Find where the given text appears and provide that cell's center as [X, Y] coordinate. 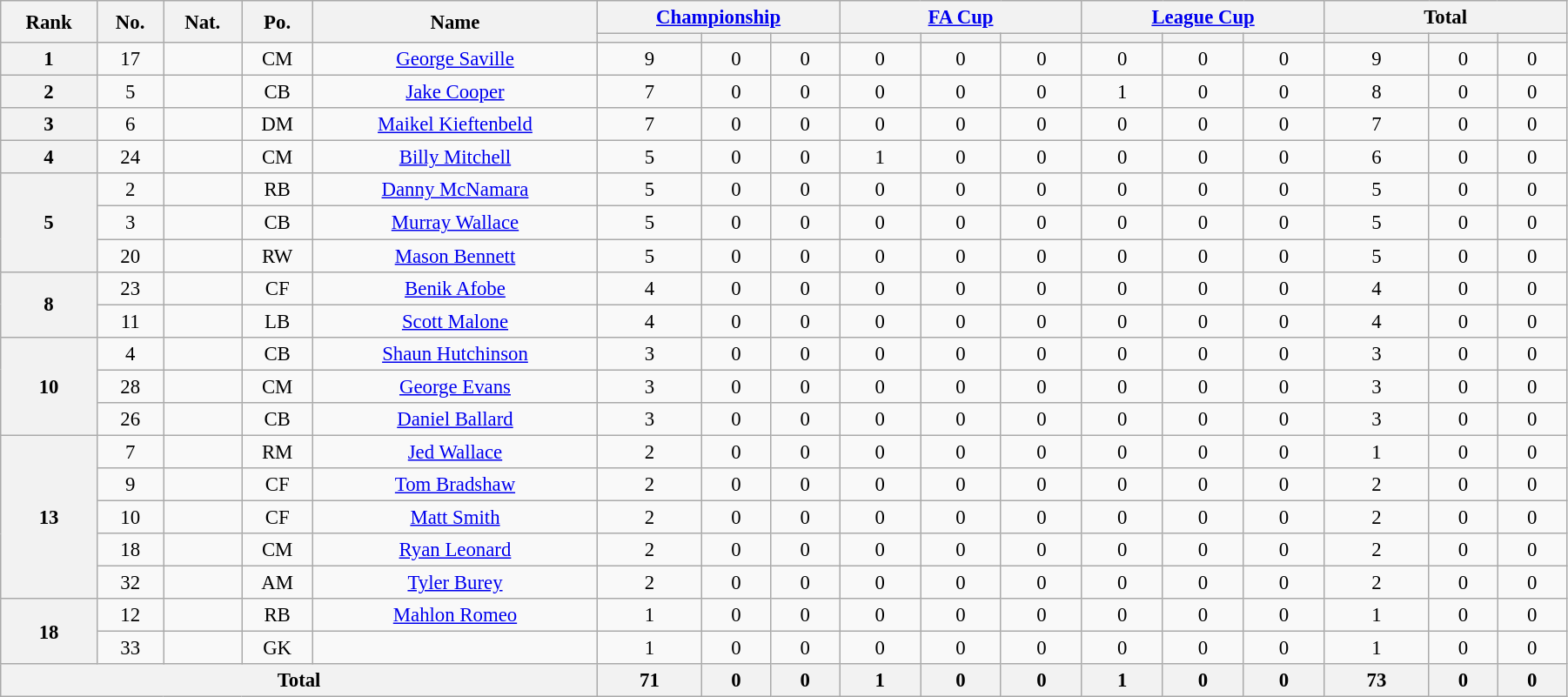
GK [278, 648]
Danny McNamara [456, 191]
Po. [278, 22]
Billy Mitchell [456, 157]
Benik Afobe [456, 288]
23 [131, 288]
RM [278, 452]
Tyler Burey [456, 583]
12 [131, 615]
Nat. [203, 22]
No. [131, 22]
Murray Wallace [456, 223]
League Cup [1203, 17]
George Saville [456, 59]
71 [649, 680]
73 [1377, 680]
Matt Smith [456, 517]
Scott Malone [456, 321]
Mahlon Romeo [456, 615]
Mason Bennett [456, 256]
17 [131, 59]
RW [278, 256]
20 [131, 256]
LB [278, 321]
32 [131, 583]
AM [278, 583]
George Evans [456, 386]
FA Cup [961, 17]
Ryan Leonard [456, 550]
Jake Cooper [456, 92]
Daniel Ballard [456, 419]
Tom Bradshaw [456, 485]
28 [131, 386]
Championship [718, 17]
Maikel Kieftenbeld [456, 124]
Shaun Hutchinson [456, 353]
DM [278, 124]
33 [131, 648]
24 [131, 157]
Jed Wallace [456, 452]
Rank [49, 22]
26 [131, 419]
Name [456, 22]
13 [49, 517]
11 [131, 321]
